Locate the cell with the specified text and output its (X, Y) center coordinate. 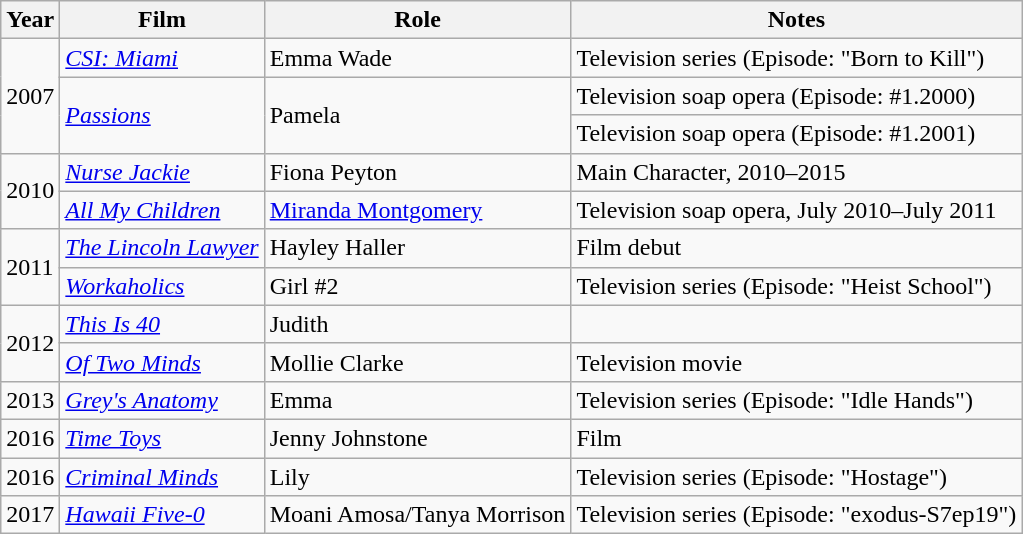
Passions (162, 115)
Fiona Peyton (418, 172)
Pamela (418, 115)
Workaholics (162, 286)
All My Children (162, 210)
2010 (30, 191)
Notes (796, 20)
Main Character, 2010–2015 (796, 172)
This Is 40 (162, 324)
Criminal Minds (162, 477)
2017 (30, 515)
Of Two Minds (162, 362)
Television soap opera (Episode: #1.2001) (796, 134)
Role (418, 20)
Television series (Episode: "Idle Hands") (796, 400)
CSI: Miami (162, 58)
The Lincoln Lawyer (162, 248)
Television series (Episode: "Born to Kill") (796, 58)
Nurse Jackie (162, 172)
Time Toys (162, 438)
2011 (30, 267)
Jenny Johnstone (418, 438)
Television soap opera, July 2010–July 2011 (796, 210)
Film debut (796, 248)
Lily (418, 477)
2007 (30, 96)
Television series (Episode: "exodus-S7ep19") (796, 515)
Emma Wade (418, 58)
Mollie Clarke (418, 362)
Hayley Haller (418, 248)
Television series (Episode: "Hostage") (796, 477)
Hawaii Five-0 (162, 515)
Girl #2 (418, 286)
Judith (418, 324)
2012 (30, 343)
Year (30, 20)
Emma (418, 400)
Television soap opera (Episode: #1.2000) (796, 96)
Television movie (796, 362)
Miranda Montgomery (418, 210)
Television series (Episode: "Heist School") (796, 286)
2013 (30, 400)
Moani Amosa/Tanya Morrison (418, 515)
Grey's Anatomy (162, 400)
